From the cell containing the given text, extract its center point as (x, y) coordinate. 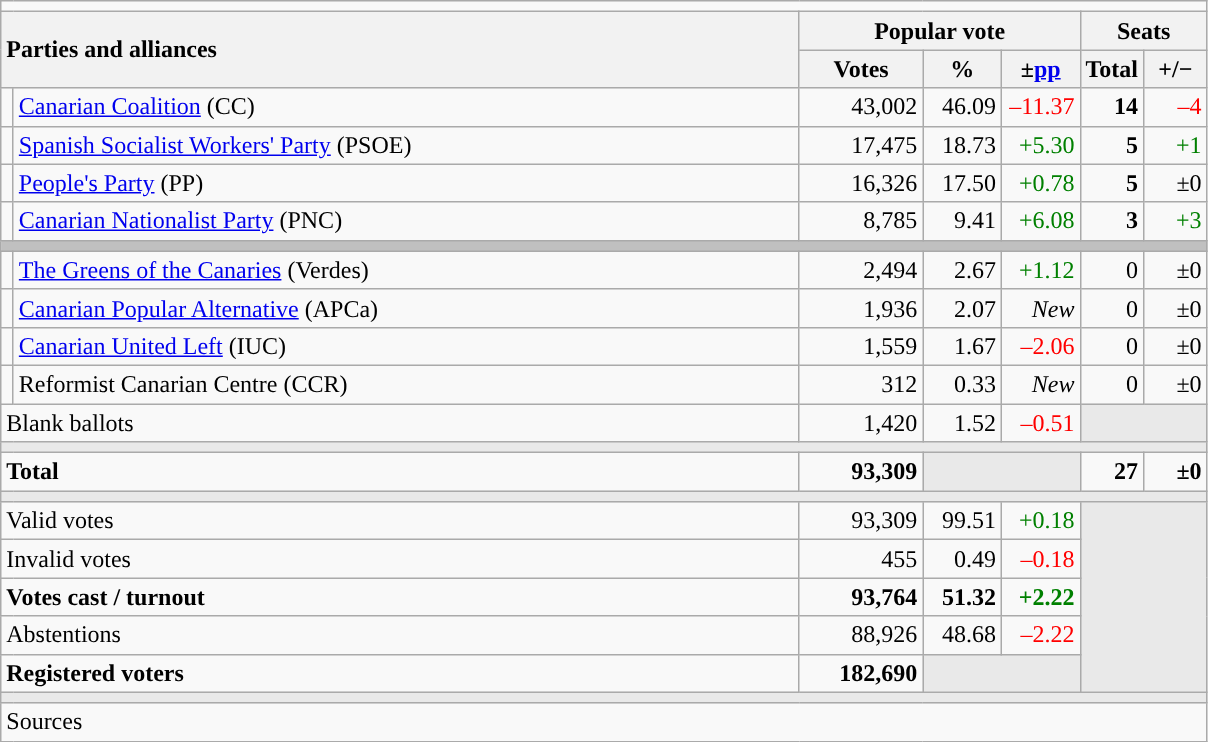
+2.22 (1040, 597)
Reformist Canarian Centre (CCR) (406, 384)
Popular vote (940, 31)
455 (861, 559)
+6.08 (1040, 221)
Votes cast / turnout (400, 597)
1,559 (861, 346)
312 (861, 384)
+/− (1176, 69)
Canarian United Left (IUC) (406, 346)
27 (1112, 472)
Canarian Nationalist Party (PNC) (406, 221)
1.67 (962, 346)
Blank ballots (400, 423)
Seats (1144, 31)
Canarian Popular Alternative (APCa) (406, 308)
+1 (1176, 145)
0.33 (962, 384)
51.32 (962, 597)
17.50 (962, 183)
2.67 (962, 270)
48.68 (962, 635)
88,926 (861, 635)
–0.18 (1040, 559)
Sources (604, 722)
Invalid votes (400, 559)
8,785 (861, 221)
People's Party (PP) (406, 183)
182,690 (861, 673)
3 (1112, 221)
1.52 (962, 423)
2.07 (962, 308)
2,494 (861, 270)
43,002 (861, 107)
93,764 (861, 597)
–4 (1176, 107)
Spanish Socialist Workers' Party (PSOE) (406, 145)
–2.22 (1040, 635)
–11.37 (1040, 107)
16,326 (861, 183)
Abstentions (400, 635)
+0.78 (1040, 183)
The Greens of the Canaries (Verdes) (406, 270)
+1.12 (1040, 270)
Canarian Coalition (CC) (406, 107)
+5.30 (1040, 145)
1,936 (861, 308)
99.51 (962, 521)
14 (1112, 107)
46.09 (962, 107)
+0.18 (1040, 521)
Registered voters (400, 673)
9.41 (962, 221)
+3 (1176, 221)
Valid votes (400, 521)
17,475 (861, 145)
18.73 (962, 145)
% (962, 69)
Parties and alliances (400, 50)
Votes (861, 69)
–2.06 (1040, 346)
0.49 (962, 559)
1,420 (861, 423)
±pp (1040, 69)
–0.51 (1040, 423)
